Locate the cell with the specified text and output its (X, Y) center coordinate. 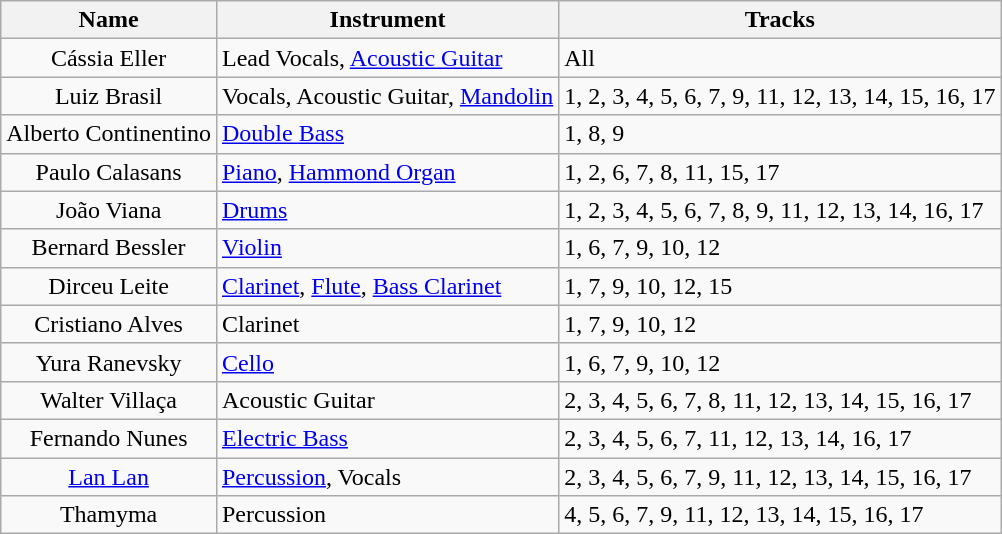
João Viana (109, 210)
4, 5, 6, 7, 9, 11, 12, 13, 14, 15, 16, 17 (780, 515)
Piano, Hammond Organ (387, 172)
Electric Bass (387, 438)
Walter Villaça (109, 400)
Luiz Brasil (109, 96)
Tracks (780, 20)
2, 3, 4, 5, 6, 7, 8, 11, 12, 13, 14, 15, 16, 17 (780, 400)
Thamyma (109, 515)
1, 2, 6, 7, 8, 11, 15, 17 (780, 172)
Double Bass (387, 134)
Cristiano Alves (109, 324)
Cássia Eller (109, 58)
Clarinet (387, 324)
Dirceu Leite (109, 286)
All (780, 58)
Lead Vocals, Acoustic Guitar (387, 58)
Acoustic Guitar (387, 400)
Violin (387, 248)
Bernard Bessler (109, 248)
Name (109, 20)
1, 7, 9, 10, 12 (780, 324)
Fernando Nunes (109, 438)
Instrument (387, 20)
Lan Lan (109, 477)
Percussion, Vocals (387, 477)
1, 8, 9 (780, 134)
1, 2, 3, 4, 5, 6, 7, 8, 9, 11, 12, 13, 14, 16, 17 (780, 210)
2, 3, 4, 5, 6, 7, 11, 12, 13, 14, 16, 17 (780, 438)
Yura Ranevsky (109, 362)
Drums (387, 210)
Percussion (387, 515)
1, 7, 9, 10, 12, 15 (780, 286)
2, 3, 4, 5, 6, 7, 9, 11, 12, 13, 14, 15, 16, 17 (780, 477)
Cello (387, 362)
Vocals, Acoustic Guitar, Mandolin (387, 96)
Clarinet, Flute, Bass Clarinet (387, 286)
Paulo Calasans (109, 172)
Alberto Continentino (109, 134)
1, 2, 3, 4, 5, 6, 7, 9, 11, 12, 13, 14, 15, 16, 17 (780, 96)
